Return the [x, y] coordinate for the center point of the cell that contains the specified text.  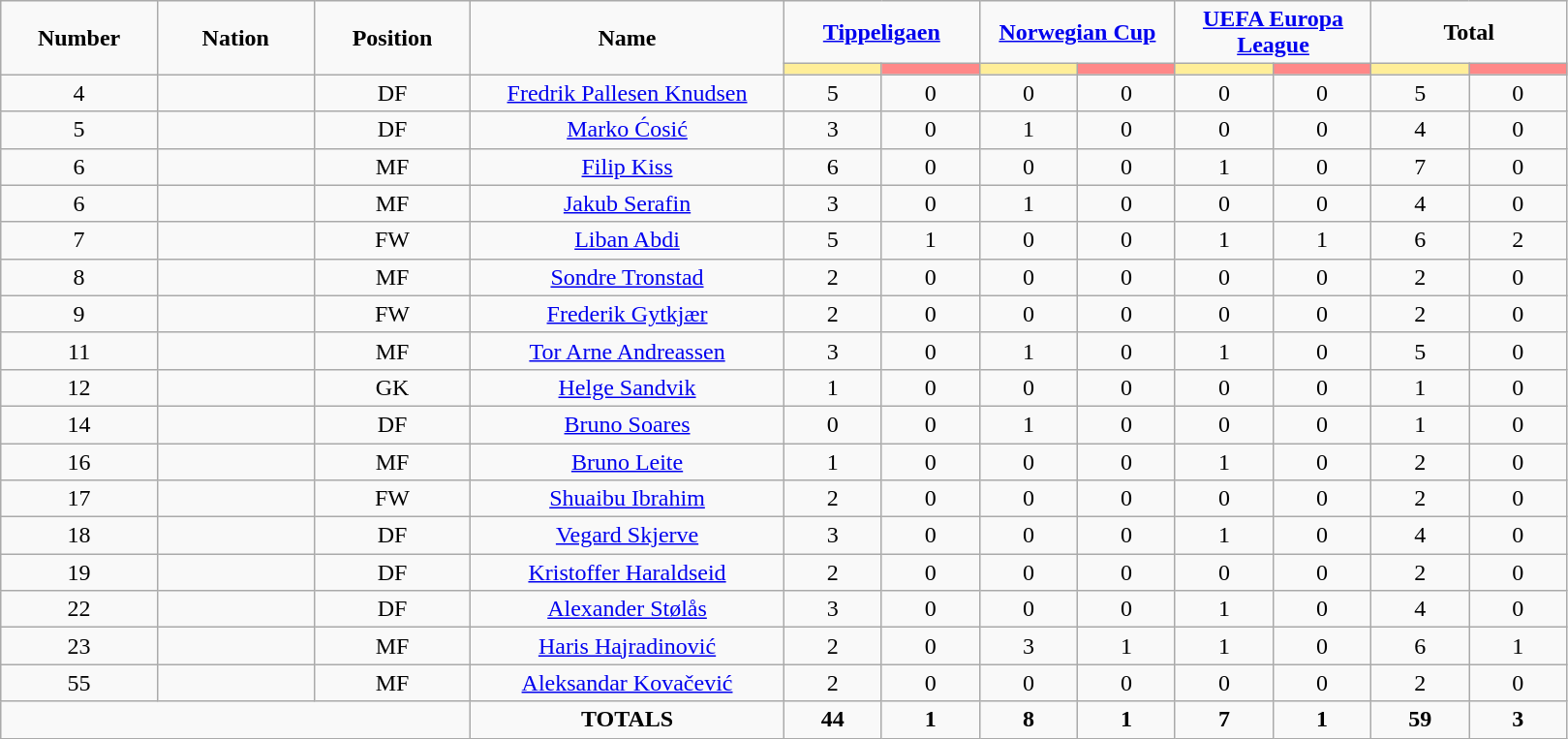
Alexander Stølås [628, 609]
14 [79, 424]
Bruno Soares [628, 424]
18 [79, 536]
Position [392, 38]
Fredrik Pallesen Knudsen [628, 93]
UEFA Europa League [1273, 33]
Kristoffer Haraldseid [628, 572]
Tor Arne Andreassen [628, 351]
9 [79, 314]
22 [79, 609]
Jakub Serafin [628, 203]
GK [392, 387]
Shuaibu Ibrahim [628, 499]
44 [833, 720]
Marko Ćosić [628, 130]
Name [628, 38]
Nation [235, 38]
Vegard Skjerve [628, 536]
11 [79, 351]
Liban Abdi [628, 240]
TOTALS [628, 720]
19 [79, 572]
Total [1469, 33]
59 [1420, 720]
17 [79, 499]
Frederik Gytkjær [628, 314]
Norwegian Cup [1077, 33]
55 [79, 683]
12 [79, 387]
Bruno Leite [628, 462]
Filip Kiss [628, 167]
Number [79, 38]
Sondre Tronstad [628, 277]
Tippeligaen [881, 33]
Haris Hajradinović [628, 646]
Aleksandar Kovačević [628, 683]
16 [79, 462]
Helge Sandvik [628, 387]
23 [79, 646]
